Determine the (x, y) coordinate at the center of the cell enclosing the given text.  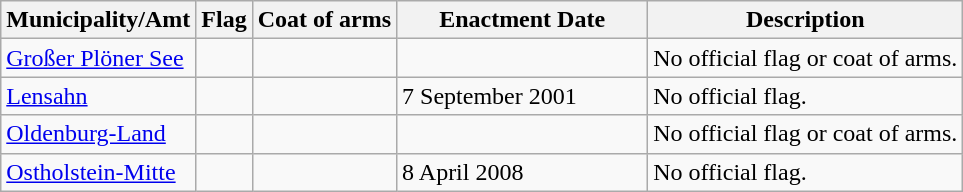
Lensahn (98, 96)
Flag (224, 20)
Description (806, 20)
8 April 2008 (522, 172)
7 September 2001 (522, 96)
Oldenburg-Land (98, 134)
Großer Plöner See (98, 58)
Coat of arms (324, 20)
Ostholstein-Mitte (98, 172)
Enactment Date (522, 20)
Municipality/Amt (98, 20)
